From the cell containing the given text, extract its center point as (X, Y) coordinate. 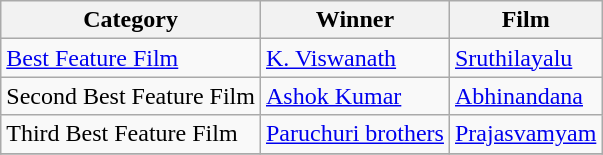
Paruchuri brothers (354, 134)
Ashok Kumar (354, 96)
Prajasvamyam (525, 134)
Second Best Feature Film (131, 96)
Abhinandana (525, 96)
K. Viswanath (354, 58)
Winner (354, 20)
Film (525, 20)
Category (131, 20)
Sruthilayalu (525, 58)
Best Feature Film (131, 58)
Third Best Feature Film (131, 134)
